Pinpoint the cell where the given text exists, returning its (x, y) midpoint coordinate. 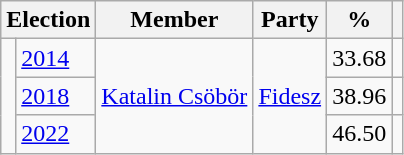
Member (174, 20)
33.68 (360, 58)
2018 (56, 96)
38.96 (360, 96)
% (360, 20)
Fidesz (290, 96)
Party (290, 20)
Election (48, 20)
2022 (56, 134)
46.50 (360, 134)
2014 (56, 58)
Katalin Csöbör (174, 96)
